Return (X, Y) of the center of cell containing provided text 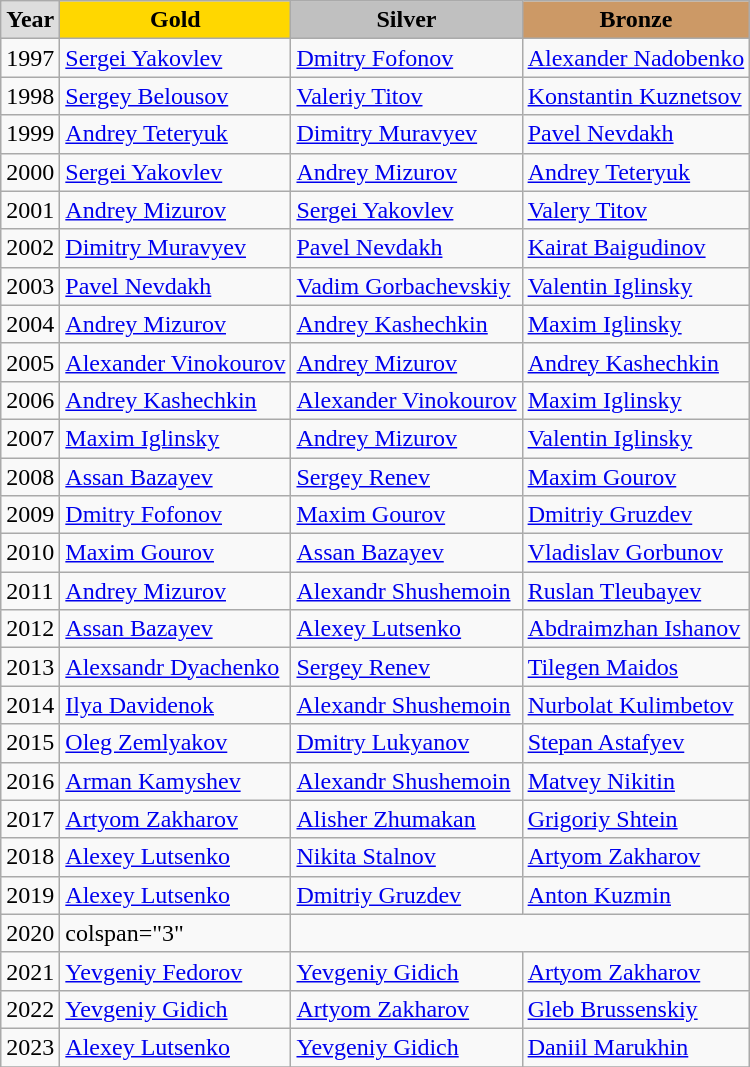
Grigoriy Shtein (636, 819)
Bronze (636, 20)
Matvey Nikitin (636, 781)
2013 (30, 667)
2023 (30, 1047)
2002 (30, 248)
Year (30, 20)
2004 (30, 324)
2005 (30, 362)
Ruslan Tleubayev (636, 591)
2014 (30, 705)
1997 (30, 58)
Dmitry Lukyanov (406, 743)
2018 (30, 857)
Tilegen Maidos (636, 667)
2020 (30, 933)
2011 (30, 591)
Gleb Brussenskiy (636, 1009)
2008 (30, 477)
2003 (30, 286)
Nikita Stalnov (406, 857)
Valeriy Titov (406, 96)
Oleg Zemlyakov (176, 743)
Alisher Zhumakan (406, 819)
Stepan Astafyev (636, 743)
Anton Kuzmin (636, 895)
2010 (30, 553)
Kairat Baigudinov (636, 248)
Valery Titov (636, 210)
2000 (30, 172)
Gold (176, 20)
2022 (30, 1009)
2012 (30, 629)
2006 (30, 400)
1999 (30, 134)
2021 (30, 971)
Ilya Davidenok (176, 705)
Alexander Nadobenko (636, 58)
2007 (30, 438)
colspan="3" (176, 933)
Arman Kamyshev (176, 781)
Konstantin Kuznetsov (636, 96)
2009 (30, 515)
Daniil Marukhin (636, 1047)
Abdraimzhan Ishanov (636, 629)
2015 (30, 743)
2017 (30, 819)
1998 (30, 96)
Vadim Gorbachevskiy (406, 286)
Silver (406, 20)
Alexsandr Dyachenko (176, 667)
Sergey Belousov (176, 96)
2019 (30, 895)
2016 (30, 781)
Yevgeniy Fedorov (176, 971)
Vladislav Gorbunov (636, 553)
Nurbolat Kulimbetov (636, 705)
2001 (30, 210)
